Search for the cell housing the specified text and yield its [X, Y] center coordinate. 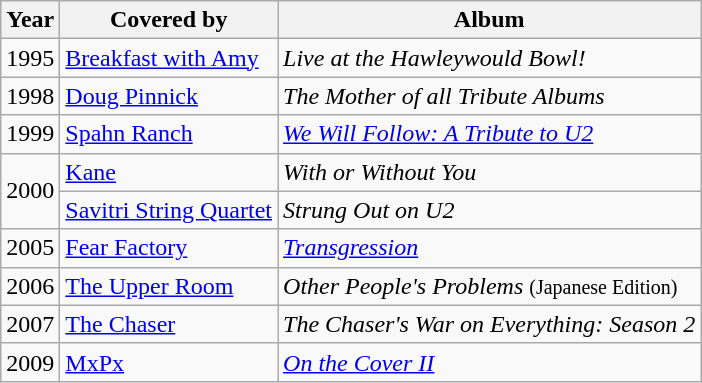
1995 [30, 58]
Savitri String Quartet [169, 210]
With or Without You [490, 172]
Doug Pinnick [169, 96]
2000 [30, 191]
2005 [30, 248]
Fear Factory [169, 248]
Year [30, 20]
Kane [169, 172]
The Chaser [169, 324]
Strung Out on U2 [490, 210]
Transgression [490, 248]
We Will Follow: A Tribute to U2 [490, 134]
The Upper Room [169, 286]
Album [490, 20]
Covered by [169, 20]
1999 [30, 134]
Breakfast with Amy [169, 58]
Live at the Hawleywould Bowl! [490, 58]
1998 [30, 96]
Spahn Ranch [169, 134]
2009 [30, 362]
The Mother of all Tribute Albums [490, 96]
The Chaser's War on Everything: Season 2 [490, 324]
2007 [30, 324]
Other People's Problems (Japanese Edition) [490, 286]
On the Cover II [490, 362]
MxPx [169, 362]
2006 [30, 286]
